Return [X, Y] of the center of cell containing provided text 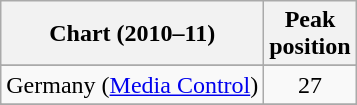
Chart (2010–11) [132, 34]
Germany (Media Control) [132, 85]
Peakposition [310, 34]
27 [310, 85]
